Return [x, y] of the center of cell containing provided text 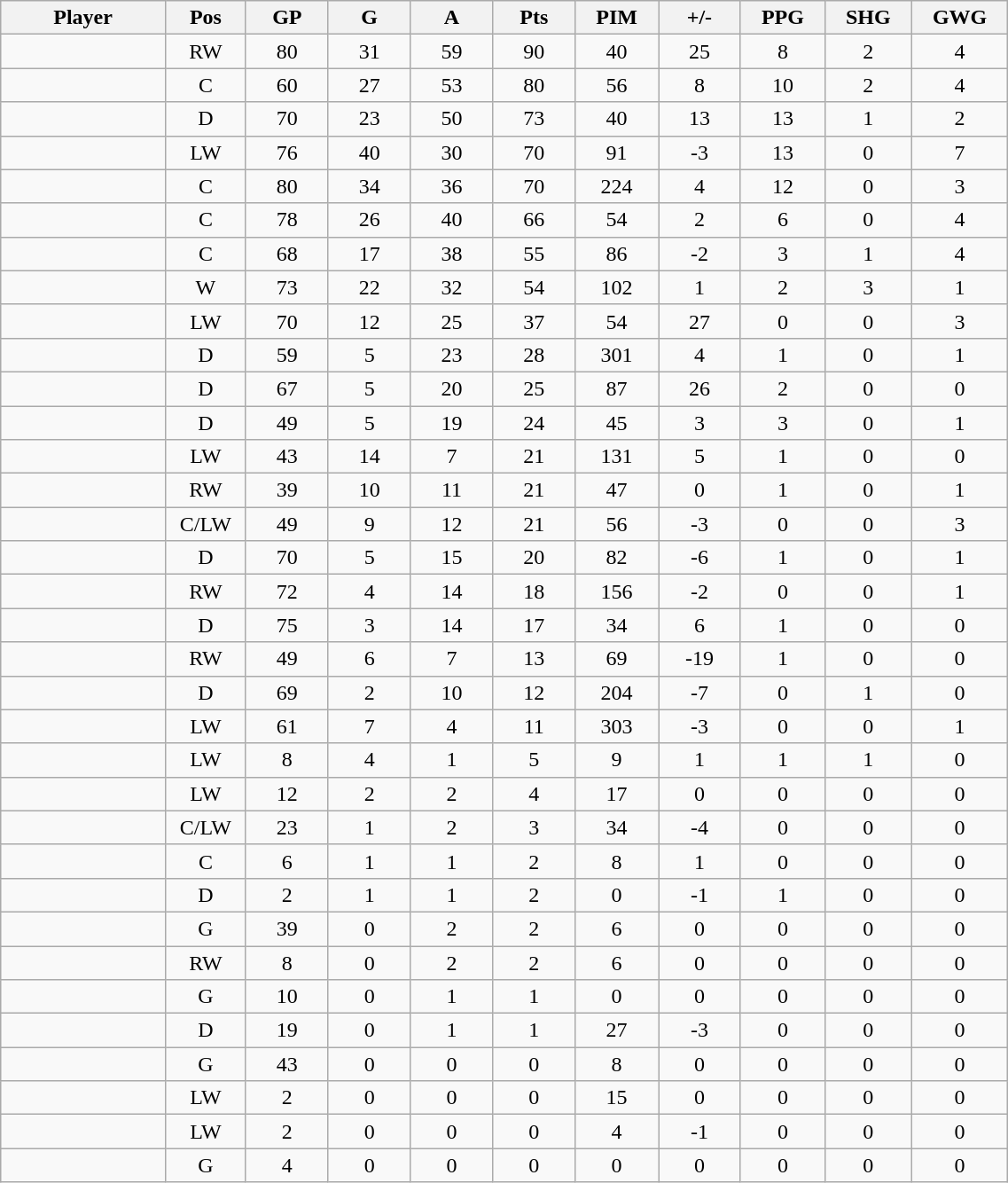
131 [617, 457]
A [452, 18]
47 [617, 490]
301 [617, 355]
66 [534, 220]
37 [534, 321]
Pos [206, 18]
-7 [699, 693]
28 [534, 355]
204 [617, 693]
W [206, 287]
156 [617, 591]
82 [617, 558]
PPG [782, 18]
-6 [699, 558]
-19 [699, 659]
45 [617, 423]
31 [369, 51]
76 [287, 153]
-4 [699, 827]
18 [534, 591]
61 [287, 726]
53 [452, 85]
90 [534, 51]
87 [617, 388]
36 [452, 186]
Pts [534, 18]
303 [617, 726]
30 [452, 153]
22 [369, 287]
Player [83, 18]
67 [287, 388]
68 [287, 254]
SHG [868, 18]
91 [617, 153]
60 [287, 85]
55 [534, 254]
86 [617, 254]
GWG [959, 18]
50 [452, 119]
PIM [617, 18]
24 [534, 423]
72 [287, 591]
78 [287, 220]
102 [617, 287]
32 [452, 287]
38 [452, 254]
+/- [699, 18]
GP [287, 18]
224 [617, 186]
75 [287, 625]
